Scan for the cell matching the given text and deliver its (X, Y) coordinate at center. 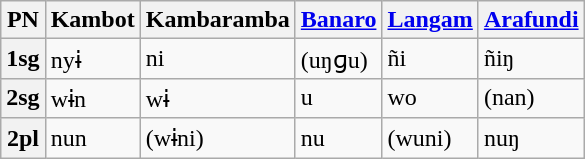
wo (430, 98)
wɨ (218, 98)
Kambaramba (218, 20)
(nan) (531, 98)
ñiŋ (531, 59)
(wɨni) (218, 138)
Banaro (338, 20)
ñi (430, 59)
nun (92, 138)
nuŋ (531, 138)
PN (23, 20)
ni (218, 59)
(uŋɡu) (338, 59)
u (338, 98)
2sg (23, 98)
nu (338, 138)
nyɨ (92, 59)
2pl (23, 138)
Arafundi (531, 20)
Kambot (92, 20)
wɨn (92, 98)
1sg (23, 59)
(wuni) (430, 138)
Langam (430, 20)
